Capture the cell that displays the provided text and extract its [X, Y] central coordinate. 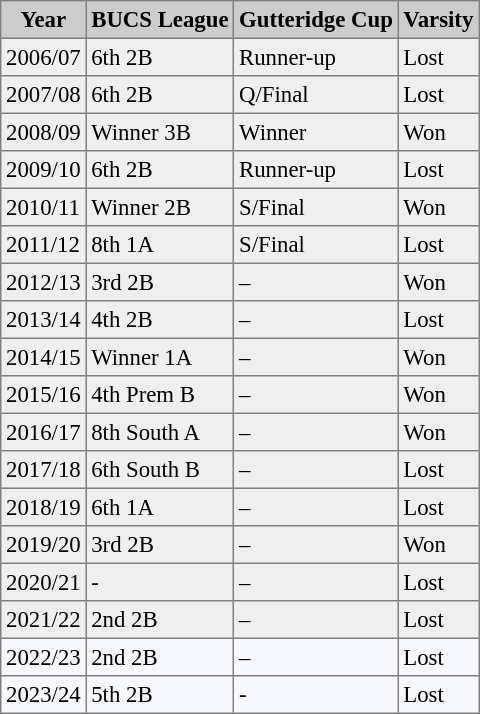
Winner [316, 132]
2020/21 [44, 582]
2012/13 [44, 282]
4th Prem B [160, 395]
2019/20 [44, 545]
2023/24 [44, 695]
2009/10 [44, 170]
Year [44, 20]
2022/23 [44, 657]
2017/18 [44, 470]
2006/07 [44, 57]
2018/19 [44, 507]
2021/22 [44, 620]
Varsity [438, 20]
8th 1A [160, 245]
5th 2B [160, 695]
2016/17 [44, 432]
Q/Final [316, 95]
2007/08 [44, 95]
2008/09 [44, 132]
2014/15 [44, 357]
Winner 2B [160, 207]
8th South A [160, 432]
6th South B [160, 470]
Winner 3B [160, 132]
6th 1A [160, 507]
4th 2B [160, 320]
BUCS League [160, 20]
Winner 1A [160, 357]
2010/11 [44, 207]
2013/14 [44, 320]
2011/12 [44, 245]
Gutteridge Cup [316, 20]
2015/16 [44, 395]
